Search for the cell housing the specified text and yield its [x, y] center coordinate. 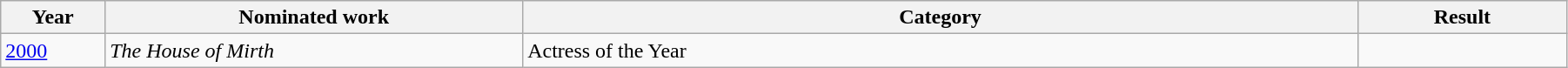
Year [53, 17]
The House of Mirth [314, 51]
Nominated work [314, 17]
2000 [53, 51]
Category [941, 17]
Result [1462, 17]
Actress of the Year [941, 51]
